Capture the cell that displays the provided text and extract its [X, Y] central coordinate. 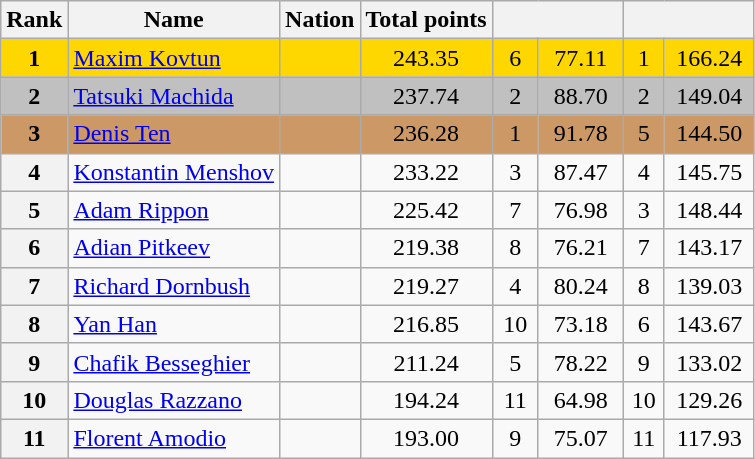
211.24 [426, 362]
139.03 [709, 286]
129.26 [709, 400]
225.42 [426, 210]
Nation [320, 20]
243.35 [426, 58]
145.75 [709, 172]
78.22 [580, 362]
Douglas Razzano [174, 400]
117.93 [709, 438]
236.28 [426, 134]
237.74 [426, 96]
216.85 [426, 324]
Maxim Kovtun [174, 58]
Richard Dornbush [174, 286]
88.70 [580, 96]
Chafik Besseghier [174, 362]
80.24 [580, 286]
144.50 [709, 134]
Tatsuki Machida [174, 96]
91.78 [580, 134]
194.24 [426, 400]
219.38 [426, 248]
193.00 [426, 438]
Adian Pitkeev [174, 248]
77.11 [580, 58]
Name [174, 20]
73.18 [580, 324]
149.04 [709, 96]
Yan Han [174, 324]
143.17 [709, 248]
76.98 [580, 210]
76.21 [580, 248]
219.27 [426, 286]
Konstantin Menshov [174, 172]
148.44 [709, 210]
143.67 [709, 324]
Rank [34, 20]
233.22 [426, 172]
Adam Rippon [174, 210]
Denis Ten [174, 134]
166.24 [709, 58]
133.02 [709, 362]
Florent Amodio [174, 438]
Total points [426, 20]
75.07 [580, 438]
87.47 [580, 172]
64.98 [580, 400]
